Scan for the cell matching the given text and deliver its [X, Y] coordinate at center. 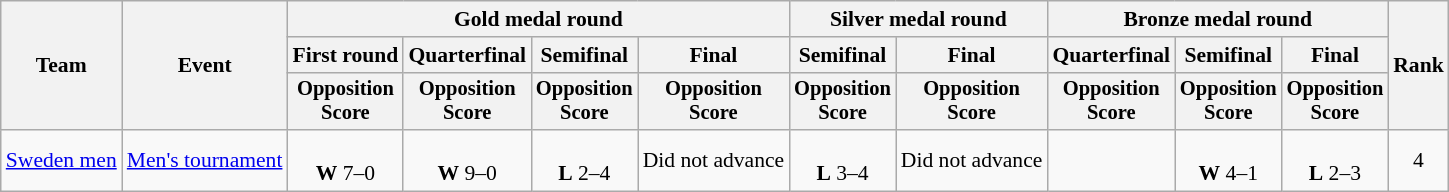
Rank [1418, 66]
W 7–0 [345, 160]
L 2–3 [1336, 160]
W 4–1 [1228, 160]
W 9–0 [467, 160]
Gold medal round [538, 19]
4 [1418, 160]
Sweden men [62, 160]
L 2–4 [584, 160]
Men's tournament [205, 160]
Event [205, 66]
Team [62, 66]
First round [345, 55]
Bronze medal round [1218, 19]
L 3–4 [842, 160]
Silver medal round [918, 19]
